From the cell containing the given text, extract its center point as (x, y) coordinate. 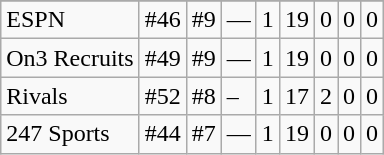
2 (326, 96)
On3 Recruits (70, 58)
17 (296, 96)
247 Sports (70, 134)
#8 (204, 96)
#7 (204, 134)
ESPN (70, 20)
#44 (162, 134)
#46 (162, 20)
#52 (162, 96)
#49 (162, 58)
Rivals (70, 96)
– (238, 96)
